Return [X, Y] of the center of cell containing provided text 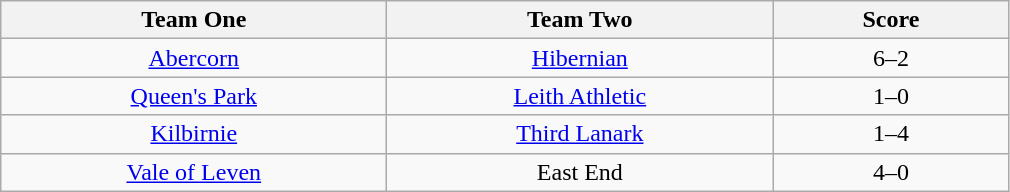
East End [580, 172]
Queen's Park [194, 96]
4–0 [891, 172]
Vale of Leven [194, 172]
Score [891, 20]
Team Two [580, 20]
Kilbirnie [194, 134]
Leith Athletic [580, 96]
Hibernian [580, 58]
6–2 [891, 58]
1–0 [891, 96]
Third Lanark [580, 134]
1–4 [891, 134]
Team One [194, 20]
Abercorn [194, 58]
